Identify which cell holds the provided text, then report its [X, Y] central coordinate. 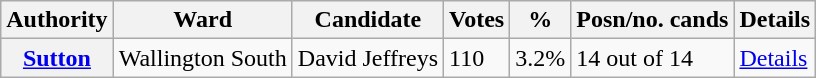
Sutton [57, 58]
David Jeffreys [368, 58]
Wallington South [202, 58]
Candidate [368, 20]
Authority [57, 20]
Ward [202, 20]
Votes [477, 20]
110 [477, 58]
% [540, 20]
14 out of 14 [652, 58]
Posn/no. cands [652, 20]
3.2% [540, 58]
